Detect which cell encompasses the target text, then output its [X, Y] center coordinate. 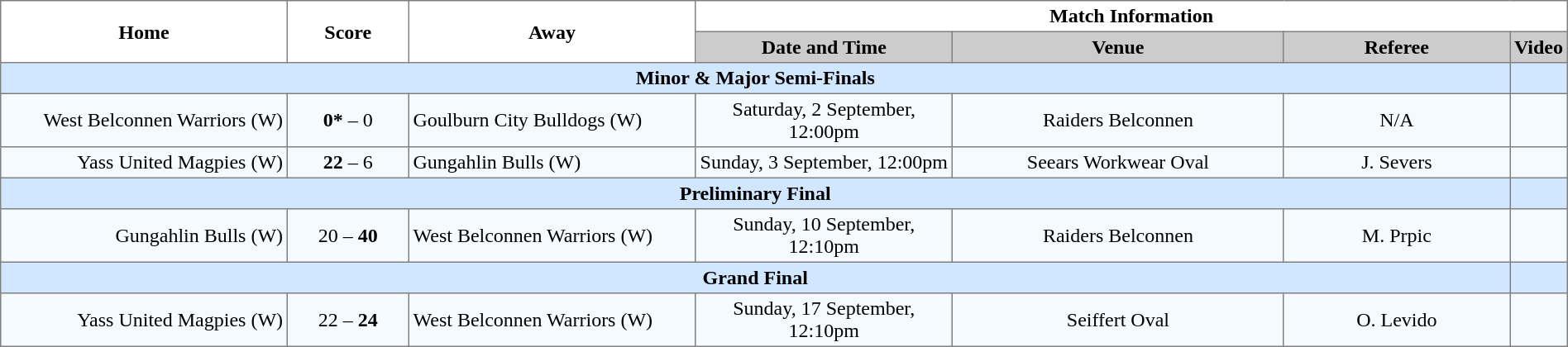
Venue [1118, 47]
Video [1539, 47]
Date and Time [824, 47]
Seiffert Oval [1118, 320]
Saturday, 2 September, 12:00pm [824, 120]
Seears Workwear Oval [1118, 163]
N/A [1397, 120]
Goulburn City Bulldogs (W) [552, 120]
Minor & Major Semi-Finals [756, 78]
Sunday, 17 September, 12:10pm [824, 320]
Preliminary Final [756, 193]
Sunday, 10 September, 12:10pm [824, 235]
22 – 6 [347, 163]
Home [144, 31]
J. Severs [1397, 163]
22 – 24 [347, 320]
0* – 0 [347, 120]
Referee [1397, 47]
Grand Final [756, 278]
Match Information [1131, 17]
Score [347, 31]
Away [552, 31]
M. Prpic [1397, 235]
Sunday, 3 September, 12:00pm [824, 163]
O. Levido [1397, 320]
20 – 40 [347, 235]
